Determine the [X, Y] coordinate at the center of the cell enclosing the given text.  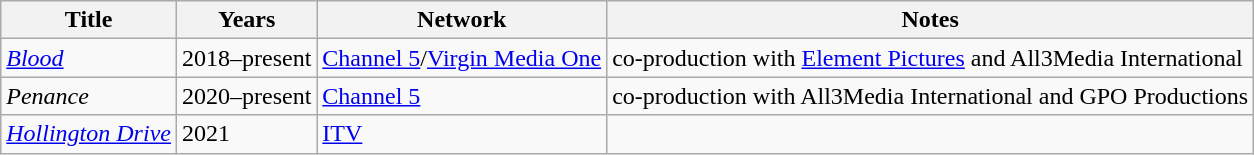
Channel 5/Virgin Media One [462, 58]
ITV [462, 134]
2018–present [246, 58]
2021 [246, 134]
co-production with Element Pictures and All3Media International [930, 58]
Penance [89, 96]
Network [462, 20]
Title [89, 20]
2020–present [246, 96]
Channel 5 [462, 96]
Notes [930, 20]
Blood [89, 58]
Hollington Drive [89, 134]
Years [246, 20]
co-production with All3Media International and GPO Productions [930, 96]
